Search for the cell housing the specified text and yield its [x, y] center coordinate. 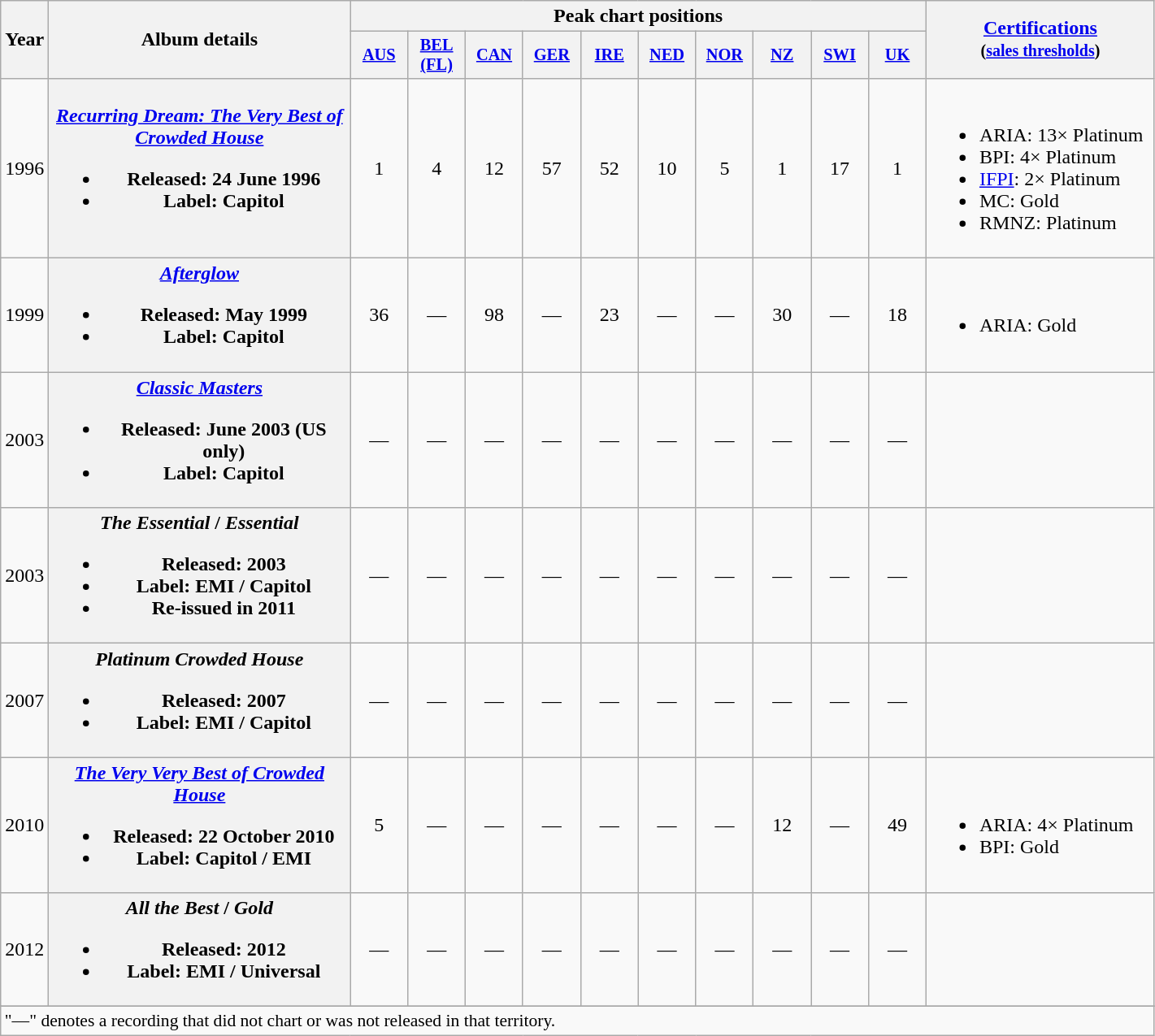
ARIA: 13× PlatinumBPI: 4× PlatinumIFPI: 2× PlatinumMC: GoldRMNZ: Platinum [1040, 167]
4 [437, 167]
AfterglowReleased: May 1999Label: Capitol [200, 315]
17 [840, 167]
AUS [379, 55]
IRE [610, 55]
Peak chart positions [639, 16]
The Very Very Best of Crowded HouseReleased: 22 October 2010Label: Capitol / EMI [200, 826]
Certifications(sales thresholds) [1040, 40]
All the Best / GoldReleased: 2012Label: EMI / Universal [200, 950]
Platinum Crowded HouseReleased: 2007Label: EMI / Capitol [200, 700]
Recurring Dream: The Very Best of Crowded HouseReleased: 24 June 1996Label: Capitol [200, 167]
GER [551, 55]
49 [897, 826]
36 [379, 315]
52 [610, 167]
23 [610, 315]
Classic MastersReleased: June 2003 (US only)Label: Capitol [200, 440]
98 [494, 315]
NOR [725, 55]
2010 [24, 826]
UK [897, 55]
2007 [24, 700]
The Essential / EssentialReleased: 2003Label: EMI / CapitolRe-issued in 2011 [200, 575]
2012 [24, 950]
ARIA: Gold [1040, 315]
NED [667, 55]
BEL(FL) [437, 55]
10 [667, 167]
ARIA: 4× PlatinumBPI: Gold [1040, 826]
18 [897, 315]
CAN [494, 55]
1996 [24, 167]
1999 [24, 315]
NZ [782, 55]
Album details [200, 40]
Year [24, 40]
SWI [840, 55]
57 [551, 167]
"—" denotes a recording that did not chart or was not released in that territory. [578, 1021]
30 [782, 315]
